From the cell containing the given text, extract its center point as [X, Y] coordinate. 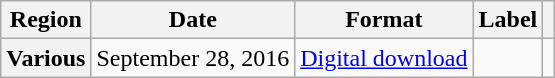
Label [508, 20]
Region [46, 20]
Format [384, 20]
Date [193, 20]
Various [46, 58]
September 28, 2016 [193, 58]
Digital download [384, 58]
